From the cell containing the given text, extract its center point as (x, y) coordinate. 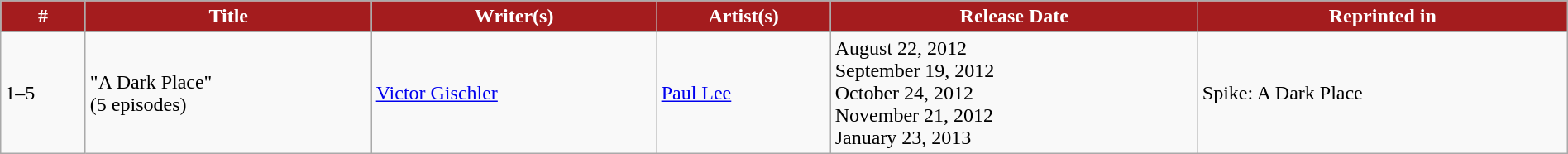
Title (228, 17)
Reprinted in (1383, 17)
Spike: A Dark Place (1383, 93)
Writer(s) (514, 17)
August 22, 2012September 19, 2012October 24, 2012November 21, 2012January 23, 2013 (1014, 93)
Release Date (1014, 17)
1–5 (43, 93)
"A Dark Place"(5 episodes) (228, 93)
# (43, 17)
Paul Lee (743, 93)
Artist(s) (743, 17)
Victor Gischler (514, 93)
